Pinpoint the cell where the given text exists, returning its [x, y] midpoint coordinate. 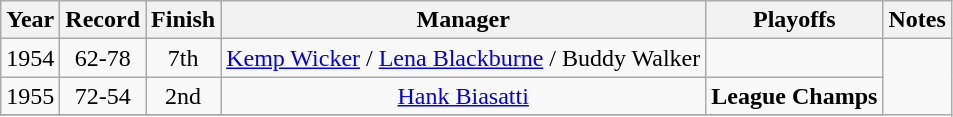
62-78 [103, 58]
2nd [184, 96]
Year [30, 20]
Hank Biasatti [464, 96]
1955 [30, 96]
72-54 [103, 96]
League Champs [794, 96]
1954 [30, 58]
Kemp Wicker / Lena Blackburne / Buddy Walker [464, 58]
Notes [917, 20]
Playoffs [794, 20]
7th [184, 58]
Finish [184, 20]
Record [103, 20]
Manager [464, 20]
